Find where the given text appears and provide that cell's center as (x, y) coordinate. 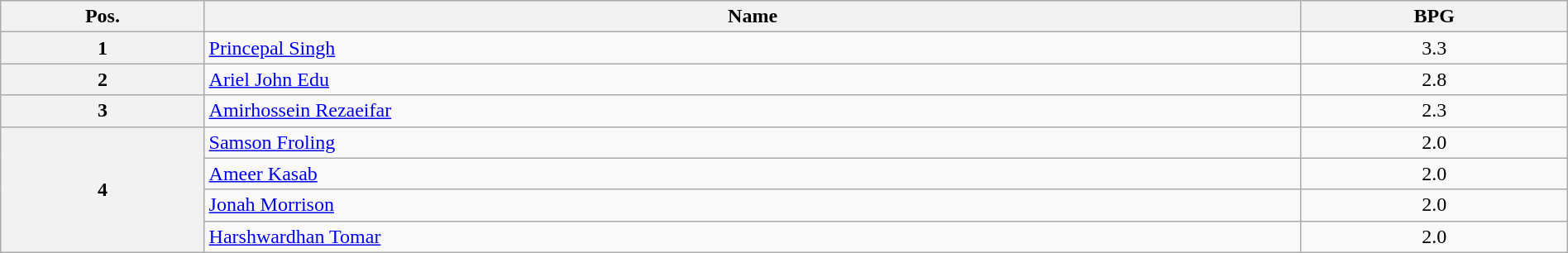
4 (103, 189)
Pos. (103, 17)
3.3 (1434, 48)
Princepal Singh (753, 48)
BPG (1434, 17)
Ameer Kasab (753, 174)
Amirhossein Rezaeifar (753, 111)
Name (753, 17)
2.3 (1434, 111)
2.8 (1434, 79)
Samson Froling (753, 142)
Jonah Morrison (753, 205)
1 (103, 48)
3 (103, 111)
2 (103, 79)
Ariel John Edu (753, 79)
Harshwardhan Tomar (753, 236)
